Extract the [X, Y] coordinate from the center of the cell holding the provided text.  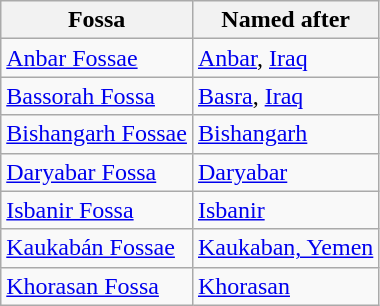
Kaukabán Fossae [97, 248]
Khorasan Fossa [97, 286]
Khorasan [285, 286]
Named after [285, 20]
Anbar Fossae [97, 58]
Daryabar Fossa [97, 172]
Basra, Iraq [285, 96]
Daryabar [285, 172]
Bassorah Fossa [97, 96]
Anbar, Iraq [285, 58]
Isbanir Fossa [97, 210]
Bishangarh [285, 134]
Isbanir [285, 210]
Fossa [97, 20]
Bishangarh Fossae [97, 134]
Kaukaban, Yemen [285, 248]
